Scan for the cell matching the given text and deliver its [x, y] coordinate at center. 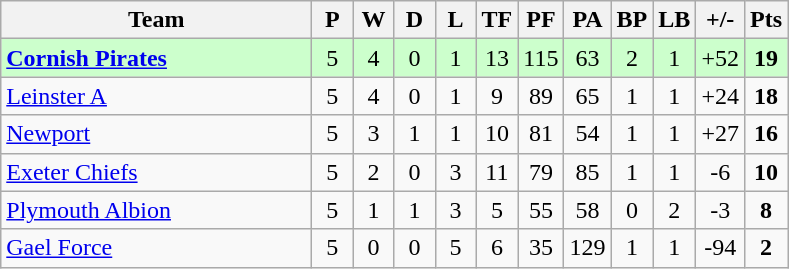
35 [541, 248]
79 [541, 172]
Cornish Pirates [156, 58]
PF [541, 20]
55 [541, 210]
-6 [720, 172]
85 [588, 172]
89 [541, 96]
54 [588, 134]
Team [156, 20]
BP [632, 20]
-94 [720, 248]
D [414, 20]
19 [766, 58]
13 [497, 58]
P [332, 20]
129 [588, 248]
65 [588, 96]
LB [674, 20]
Newport [156, 134]
PA [588, 20]
Plymouth Albion [156, 210]
6 [497, 248]
8 [766, 210]
81 [541, 134]
+52 [720, 58]
Exeter Chiefs [156, 172]
63 [588, 58]
TF [497, 20]
+24 [720, 96]
+27 [720, 134]
16 [766, 134]
11 [497, 172]
+/- [720, 20]
58 [588, 210]
18 [766, 96]
115 [541, 58]
Leinster A [156, 96]
9 [497, 96]
W [374, 20]
-3 [720, 210]
L [456, 20]
Pts [766, 20]
Gael Force [156, 248]
